Return [X, Y] of the center of cell containing provided text 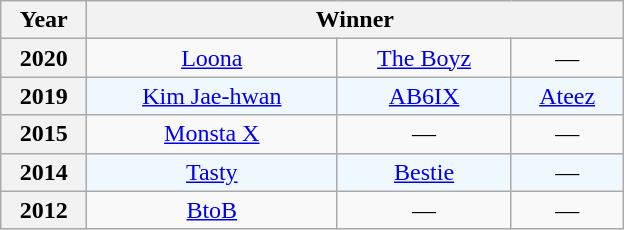
Winner [355, 20]
Loona [212, 58]
2014 [44, 172]
The Boyz [424, 58]
Kim Jae-hwan [212, 96]
Monsta X [212, 134]
2015 [44, 134]
Tasty [212, 172]
Year [44, 20]
2012 [44, 210]
Bestie [424, 172]
AB6IX [424, 96]
Ateez [566, 96]
2020 [44, 58]
BtoB [212, 210]
2019 [44, 96]
